Identify which cell holds the provided text, then report its (X, Y) central coordinate. 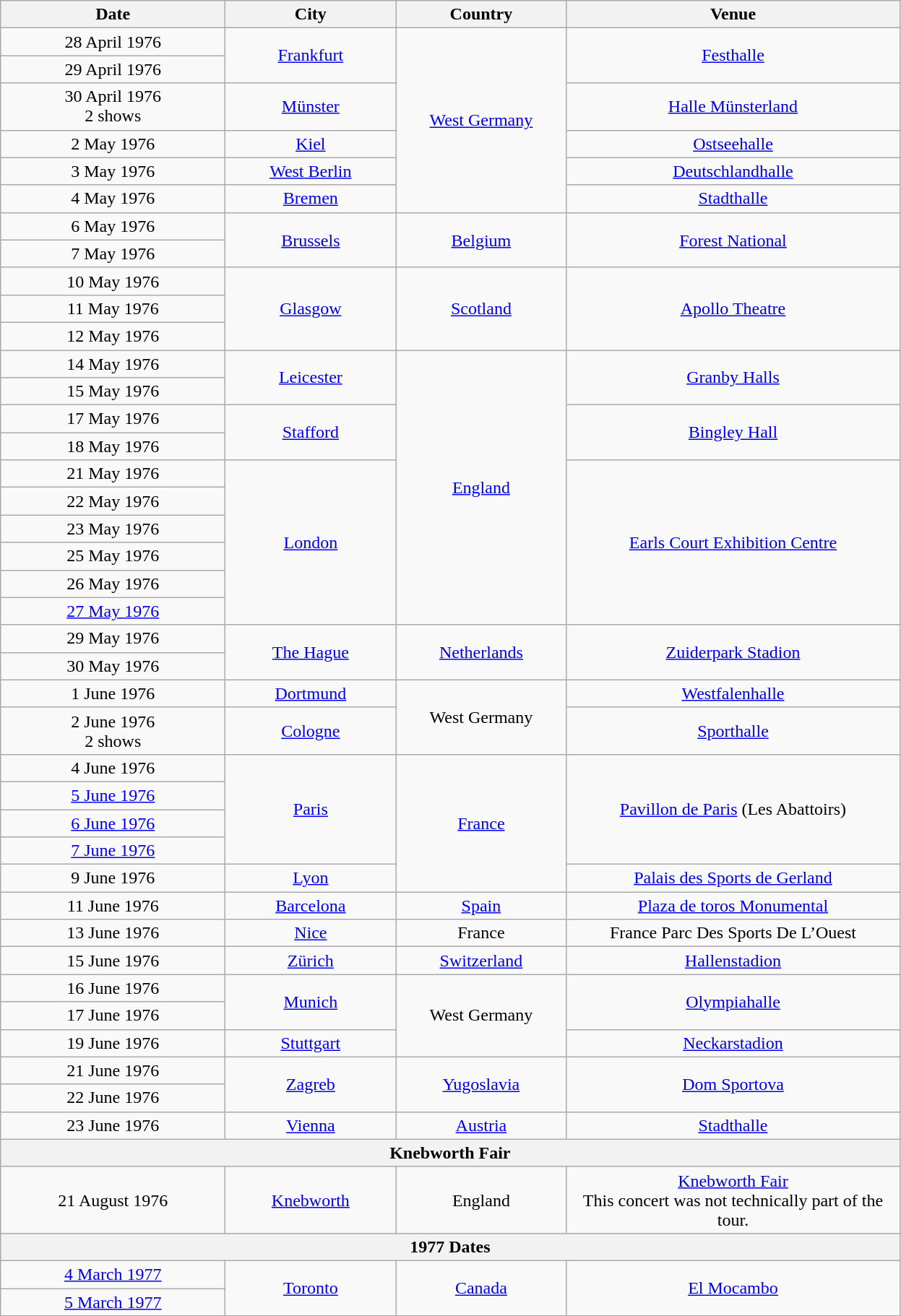
Olympiahalle (733, 1002)
Leicester (311, 377)
Zürich (311, 961)
15 June 1976 (113, 961)
11 June 1976 (113, 906)
Toronto (311, 1288)
29 May 1976 (113, 638)
Stafford (311, 433)
4 May 1976 (113, 199)
Spain (481, 906)
El Mocambo (733, 1288)
Knebworth (311, 1200)
Paris (311, 809)
Stuttgart (311, 1043)
21 August 1976 (113, 1200)
28 April 1976 (113, 42)
27 May 1976 (113, 611)
30 May 1976 (113, 666)
16 June 1976 (113, 988)
17 May 1976 (113, 419)
Barcelona (311, 906)
22 June 1976 (113, 1098)
Venue (733, 14)
4 June 1976 (113, 768)
Halle Münsterland (733, 107)
Nice (311, 933)
10 May 1976 (113, 281)
Cologne (311, 731)
West Berlin (311, 171)
Pavillon de Paris (Les Abattoirs) (733, 809)
City (311, 14)
4 March 1977 (113, 1274)
Austria (481, 1125)
Zagreb (311, 1084)
Apollo Theatre (733, 308)
Westfalenhalle (733, 693)
11 May 1976 (113, 308)
Country (481, 14)
7 May 1976 (113, 254)
Neckarstadion (733, 1043)
7 June 1976 (113, 851)
Vienna (311, 1125)
Sporthalle (733, 731)
Date (113, 14)
Belgium (481, 240)
Glasgow (311, 308)
23 May 1976 (113, 529)
2 June 19762 shows (113, 731)
Canada (481, 1288)
London (311, 542)
25 May 1976 (113, 556)
Dortmund (311, 693)
Netherlands (481, 652)
Zuiderpark Stadion (733, 652)
Brussels (311, 240)
21 May 1976 (113, 474)
13 June 1976 (113, 933)
Münster (311, 107)
Granby Halls (733, 377)
Munich (311, 1002)
30 April 19762 shows (113, 107)
Frankfurt (311, 56)
Scotland (481, 308)
Earls Court Exhibition Centre (733, 542)
17 June 1976 (113, 1016)
1 June 1976 (113, 693)
5 June 1976 (113, 795)
Bremen (311, 199)
6 June 1976 (113, 823)
Hallenstadion (733, 961)
12 May 1976 (113, 336)
9 June 1976 (113, 878)
18 May 1976 (113, 446)
19 June 1976 (113, 1043)
The Hague (311, 652)
Switzerland (481, 961)
Festhalle (733, 56)
Plaza de toros Monumental (733, 906)
Ostseehalle (733, 144)
Knebworth Fair (450, 1153)
Yugoslavia (481, 1084)
Forest National (733, 240)
Deutschlandhalle (733, 171)
22 May 1976 (113, 501)
29 April 1976 (113, 69)
Lyon (311, 878)
France Parc Des Sports De L’Ouest (733, 933)
21 June 1976 (113, 1070)
Dom Sportova (733, 1084)
Palais des Sports de Gerland (733, 878)
23 June 1976 (113, 1125)
Kiel (311, 144)
Bingley Hall (733, 433)
15 May 1976 (113, 391)
6 May 1976 (113, 226)
5 March 1977 (113, 1302)
14 May 1976 (113, 363)
Knebworth FairThis concert was not technically part of the tour. (733, 1200)
3 May 1976 (113, 171)
26 May 1976 (113, 584)
1977 Dates (450, 1247)
2 May 1976 (113, 144)
